Determine the [X, Y] coordinate at the center of the cell enclosing the given text.  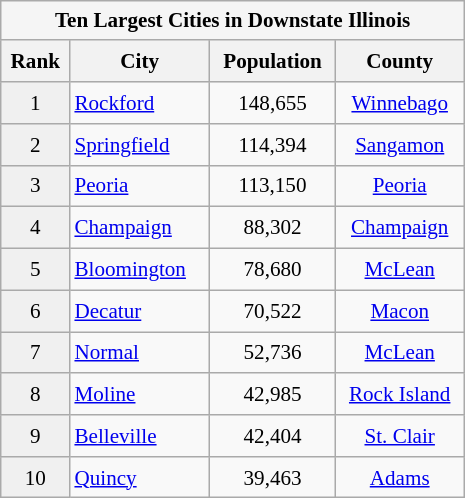
39,463 [272, 477]
7 [35, 353]
148,655 [272, 103]
Rank [35, 61]
Winnebago [400, 103]
5 [35, 269]
10 [35, 477]
78,680 [272, 269]
Moline [139, 394]
6 [35, 311]
4 [35, 228]
8 [35, 394]
Bloomington [139, 269]
2 [35, 145]
113,150 [272, 186]
St. Clair [400, 436]
Adams [400, 477]
Rockford [139, 103]
Population [272, 61]
County [400, 61]
Rock Island [400, 394]
52,736 [272, 353]
70,522 [272, 311]
9 [35, 436]
Belleville [139, 436]
Quincy [139, 477]
Normal [139, 353]
3 [35, 186]
1 [35, 103]
Ten Largest Cities in Downstate Illinois [232, 20]
Decatur [139, 311]
Macon [400, 311]
114,394 [272, 145]
42,985 [272, 394]
City [139, 61]
Springfield [139, 145]
42,404 [272, 436]
Sangamon [400, 145]
88,302 [272, 228]
